Determine the [X, Y] coordinate at the center of the cell enclosing the given text.  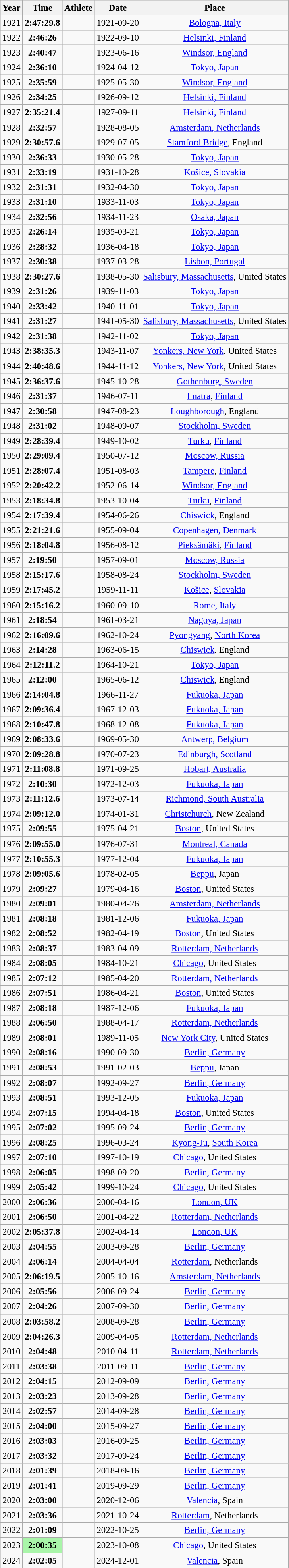
1930 [12, 157]
1934-11-23 [118, 217]
2:08:33.6 [42, 739]
2011 [12, 1366]
2018 [12, 1471]
1922 [12, 38]
2023 [12, 1545]
2009 [12, 1337]
2:07:02 [42, 1127]
2:31:02 [42, 426]
1980 [12, 904]
1921 [12, 23]
2:11:08.8 [42, 769]
1998 [12, 1172]
1993-12-05 [118, 1097]
1924 [12, 68]
2:30:57.6 [42, 142]
1952 [12, 486]
2:31:37 [42, 396]
2008-09-28 [118, 1321]
1967-12-03 [118, 710]
2020-12-06 [118, 1500]
1963-06-15 [118, 650]
2022-10-25 [118, 1531]
1947-08-23 [118, 411]
2:03:58.2 [42, 1321]
2:30:27.6 [42, 277]
2:02:57 [42, 1411]
2:06:36 [42, 1202]
2:09:55.0 [42, 844]
New York City, United States [215, 1038]
1990 [12, 1053]
Stamford Bridge, England [215, 142]
Time [42, 8]
1934 [12, 217]
1978-02-05 [118, 874]
2012 [12, 1381]
1945-10-28 [118, 381]
1954-06-26 [118, 515]
1976-07-31 [118, 844]
Nagoya, Japan [215, 620]
1938 [12, 277]
1986-04-21 [118, 993]
1951-08-03 [118, 471]
2:08:07 [42, 1083]
2011-09-11 [118, 1366]
2:14:04.8 [42, 694]
1959 [12, 590]
1955-09-04 [118, 530]
1928-08-05 [118, 127]
1966 [12, 694]
1982-04-19 [118, 933]
2:40:48.6 [42, 366]
1992-09-27 [118, 1083]
1963 [12, 650]
2:05:37.8 [42, 1232]
2:03:23 [42, 1396]
1935-03-21 [118, 232]
Pyongyang, North Korea [215, 635]
1995-09-24 [118, 1127]
2:31:38 [42, 336]
2:06:19.5 [42, 1277]
1966-11-27 [118, 694]
2:28:07.4 [42, 471]
1970-07-23 [118, 754]
1941 [12, 321]
1922-09-10 [118, 38]
1981 [12, 918]
2:31:27 [42, 321]
1991 [12, 1068]
1962 [12, 635]
1997 [12, 1157]
1931 [12, 172]
1925 [12, 83]
1948-09-07 [118, 426]
1926 [12, 97]
Tampere, Finland [215, 471]
1937-03-28 [118, 262]
2:47:29.8 [42, 23]
2:29:09.4 [42, 456]
1923 [12, 53]
1968 [12, 724]
Christchurch, New Zealand [215, 814]
2:01:39 [42, 1471]
1992 [12, 1083]
2:08:37 [42, 948]
1961-03-21 [118, 620]
2:16:09.6 [42, 635]
1984-10-21 [118, 963]
2003-09-28 [118, 1247]
2:09:01 [42, 904]
2024-12-01 [118, 1560]
1972 [12, 784]
2:08:16 [42, 1053]
2007-09-30 [118, 1307]
Athlete [79, 8]
2:18:04.8 [42, 545]
2:01:41 [42, 1486]
1945 [12, 381]
1968-12-08 [118, 724]
Lisbon, Portugal [215, 262]
2:35:21.4 [42, 112]
2:04:26.3 [42, 1337]
1951 [12, 471]
2015 [12, 1426]
1994-04-18 [118, 1113]
1931-10-28 [118, 172]
2:06:05 [42, 1172]
2:33:42 [42, 307]
2:36:33 [42, 157]
1932-04-30 [118, 187]
2:04:00 [42, 1426]
2:08:01 [42, 1038]
2:09:05.6 [42, 874]
2:17:45.2 [42, 590]
1981-12-06 [118, 918]
2:04:26 [42, 1307]
1933-11-03 [118, 202]
2021-10-24 [118, 1516]
1998-09-20 [118, 1172]
2:10:55.3 [42, 859]
1983-04-09 [118, 948]
2004-04-04 [118, 1262]
2016 [12, 1441]
1991-02-03 [118, 1068]
1997-10-19 [118, 1157]
2007 [12, 1307]
1938-05-30 [118, 277]
1973-07-14 [118, 799]
Osaka, Japan [215, 217]
1927 [12, 112]
1956 [12, 545]
2:17:39.4 [42, 515]
1965-06-12 [118, 680]
2:26:14 [42, 232]
1955 [12, 530]
1971 [12, 769]
1982 [12, 933]
1996-03-24 [118, 1142]
2019 [12, 1486]
2:38:35.3 [42, 351]
2010 [12, 1351]
1933 [12, 202]
2:07:10 [42, 1157]
2019-09-29 [118, 1486]
2:03:36 [42, 1516]
1940 [12, 307]
1939-11-03 [118, 291]
1999 [12, 1187]
1935 [12, 232]
1987-12-06 [118, 1008]
1939 [12, 291]
2:03:32 [42, 1456]
1986 [12, 993]
2:15:16.2 [42, 605]
2:03:00 [42, 1500]
2:32:57 [42, 127]
1958 [12, 575]
2009-04-05 [118, 1337]
2:18:54 [42, 620]
2:09:27 [42, 889]
2:10:47.8 [42, 724]
1956-08-12 [118, 545]
Richmond, South Australia [215, 799]
1946 [12, 396]
2004 [12, 1262]
1973 [12, 799]
1964-10-21 [118, 665]
1962-10-24 [118, 635]
2012-09-09 [118, 1381]
1948 [12, 426]
2:12:11.2 [42, 665]
1978 [12, 874]
Edinburgh, Scotland [215, 754]
2010-04-11 [118, 1351]
2:07:15 [42, 1113]
1941-05-30 [118, 321]
1994 [12, 1113]
1996 [12, 1142]
1993 [12, 1097]
2:21:21.6 [42, 530]
2:09:12.0 [42, 814]
2000 [12, 1202]
2003 [12, 1247]
2002-04-14 [118, 1232]
1953 [12, 501]
2:12:00 [42, 680]
2:09:36.4 [42, 710]
2014-09-28 [118, 1411]
1995 [12, 1127]
2:10:30 [42, 784]
2:28:39.4 [42, 441]
1928 [12, 127]
2018-09-16 [118, 1471]
1964 [12, 665]
2:06:14 [42, 1262]
1961 [12, 620]
2013 [12, 1396]
2:05:42 [42, 1187]
2:04:55 [42, 1247]
1953-10-04 [118, 501]
2:08:05 [42, 963]
2:36:10 [42, 68]
1985-04-20 [118, 978]
1989 [12, 1038]
Loughborough, England [215, 411]
1999-10-24 [118, 1187]
1984 [12, 963]
2021 [12, 1516]
1977-12-04 [118, 859]
Montreal, Canada [215, 844]
1989-11-05 [118, 1038]
2017 [12, 1456]
1972-12-03 [118, 784]
1976 [12, 844]
2:32:56 [42, 217]
2013-09-28 [118, 1396]
2:40:47 [42, 53]
2017-09-24 [118, 1456]
1957 [12, 560]
2015-09-27 [118, 1426]
2:07:51 [42, 993]
2:03:03 [42, 1441]
1952-06-14 [118, 486]
2:04:15 [42, 1381]
1944 [12, 366]
2:05:56 [42, 1292]
2:31:10 [42, 202]
1957-09-01 [118, 560]
1929-07-05 [118, 142]
1929 [12, 142]
1946-07-11 [118, 396]
1977 [12, 859]
2014 [12, 1411]
1974 [12, 814]
1988-04-17 [118, 1023]
1980-04-26 [118, 904]
1988 [12, 1023]
1990-09-30 [118, 1053]
1960-09-10 [118, 605]
1926-09-12 [118, 97]
2024 [12, 1560]
1943-11-07 [118, 351]
1974-01-31 [118, 814]
2:31:31 [42, 187]
1983 [12, 948]
2:08:52 [42, 933]
2023-10-08 [118, 1545]
1949-10-02 [118, 441]
1936-04-18 [118, 247]
1979 [12, 889]
Hobart, Australia [215, 769]
1944-11-12 [118, 366]
1950 [12, 456]
2001-04-22 [118, 1217]
1932 [12, 187]
1960 [12, 605]
1923-06-16 [118, 53]
Antwerp, Belgium [215, 739]
1958-08-24 [118, 575]
2:35:59 [42, 83]
1975 [12, 829]
1969 [12, 739]
2:11:12.6 [42, 799]
1954 [12, 515]
1970 [12, 754]
1927-09-11 [118, 112]
2020 [12, 1500]
1924-04-12 [118, 68]
2:18:34.8 [42, 501]
2006 [12, 1292]
2005 [12, 1277]
2:04:48 [42, 1351]
2:28:32 [42, 247]
2:09:28.8 [42, 754]
1969-05-30 [118, 739]
1936 [12, 247]
Date [118, 8]
2:30:38 [42, 262]
2:08:25 [42, 1142]
2:19:50 [42, 560]
1930-05-28 [118, 157]
2:33:19 [42, 172]
2:00:35 [42, 1545]
2:36:37.6 [42, 381]
2:08:53 [42, 1068]
2:31:26 [42, 291]
2:15:17.6 [42, 575]
Gothenburg, Sweden [215, 381]
2006-09-24 [118, 1292]
Copenhagen, Denmark [215, 530]
1975-04-21 [118, 829]
1947 [12, 411]
2022 [12, 1531]
1937 [12, 262]
2:34:25 [42, 97]
1971-09-25 [118, 769]
1979-04-16 [118, 889]
2:46:26 [42, 38]
1959-11-11 [118, 590]
1967 [12, 710]
1985 [12, 978]
Pieksämäki, Finland [215, 545]
2000-04-16 [118, 1202]
Place [215, 8]
2:14:28 [42, 650]
1940-11-01 [118, 307]
2005-10-16 [118, 1277]
2:30:58 [42, 411]
Year [12, 8]
1987 [12, 1008]
2008 [12, 1321]
1949 [12, 441]
1925-05-30 [118, 83]
1921-09-20 [118, 23]
2001 [12, 1217]
2:20:42.2 [42, 486]
2:03:38 [42, 1366]
2:08:51 [42, 1097]
Imatra, Finland [215, 396]
Kyong-Ju, South Korea [215, 1142]
2:07:12 [42, 978]
2:02:05 [42, 1560]
1942-11-02 [118, 336]
Bologna, Italy [215, 23]
1965 [12, 680]
2002 [12, 1232]
1950-07-12 [118, 456]
Rome, Italy [215, 605]
1943 [12, 351]
2:09:55 [42, 829]
1942 [12, 336]
2016-09-25 [118, 1441]
2:01:09 [42, 1531]
